Extract the (x, y) coordinate from the center of the cell holding the provided text.  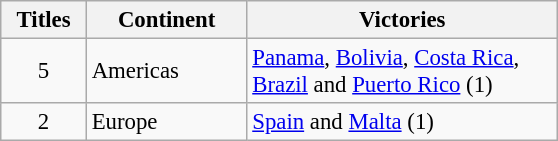
5 (44, 72)
Victories (402, 20)
2 (44, 122)
Panama, Bolivia, Costa Rica, Brazil and Puerto Rico (1) (402, 72)
Continent (166, 20)
Europe (166, 122)
Titles (44, 20)
Americas (166, 72)
Spain and Malta (1) (402, 122)
